Identify which cell holds the provided text, then report its [x, y] central coordinate. 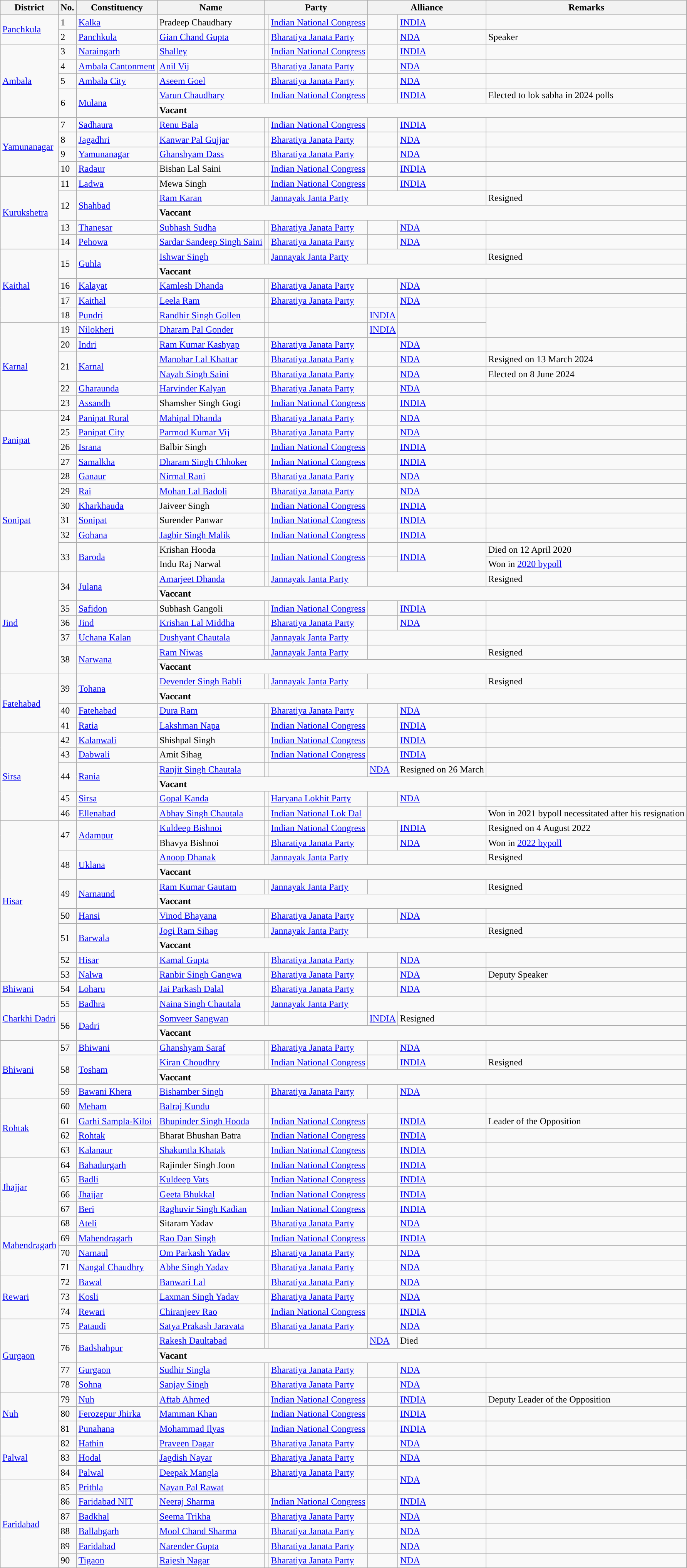
20 [67, 344]
Renu Bala [211, 125]
41 [67, 725]
Narender Gupta [211, 1546]
33 [67, 557]
Naraingarh [117, 52]
Kuldeep Vats [211, 1180]
52 [67, 960]
Shalley [211, 52]
Meham [117, 1106]
17 [67, 301]
Narwana [117, 660]
Israna [117, 447]
89 [67, 1546]
Garhi Sampla-Kiloi [117, 1121]
81 [67, 1429]
Praveen Dagar [211, 1443]
Prithla [117, 1487]
Adampur [117, 835]
Amarjeet Dhanda [211, 579]
Gopal Kanda [211, 799]
Krishan Lal Middha [211, 623]
Subhash Sudha [211, 227]
34 [67, 586]
Speaker [586, 37]
Kosli [117, 1297]
Shishpal Singh [211, 740]
Shakuntla Khatak [211, 1150]
Punahana [117, 1429]
36 [67, 623]
Dura Ram [211, 711]
Guhla [117, 264]
54 [67, 989]
Dadri [117, 1026]
Seema Trikha [211, 1516]
71 [67, 1267]
61 [67, 1121]
Nalwa [117, 975]
Ishwar Singh [211, 257]
Party [316, 8]
Varun Chaudhary [211, 95]
45 [67, 799]
Mulana [117, 103]
Badli [117, 1180]
Surender Panwar [211, 520]
Ambala [29, 81]
4 [67, 66]
Ateli [117, 1224]
Indri [117, 344]
6 [67, 103]
Ellenabad [117, 813]
Julana [117, 586]
Gian Chand Gupta [211, 37]
14 [67, 242]
5 [67, 81]
31 [67, 520]
73 [67, 1297]
Won in 2022 bypoll [586, 843]
42 [67, 740]
76 [67, 1348]
60 [67, 1106]
77 [67, 1370]
49 [67, 894]
75 [67, 1326]
Ladwa [117, 184]
Died [442, 1341]
50 [67, 916]
Dharam Singh Chhoker [211, 462]
57 [67, 1048]
9 [67, 154]
78 [67, 1385]
Amit Sihag [211, 755]
Kurukshetra [29, 213]
Gharaunda [117, 388]
Ranbir Singh Gangwa [211, 975]
Alliance [427, 8]
Leela Ram [211, 301]
Kamlesh Dhanda [211, 286]
Kalayat [117, 286]
63 [67, 1150]
59 [67, 1092]
11 [67, 184]
2 [67, 37]
Pradeep Chaudhary [211, 22]
18 [67, 315]
Bishamber Singh [211, 1092]
Vinod Bhayana [211, 916]
Sardar Sandeep Singh Saini [211, 242]
Loharu [117, 989]
Gohana [117, 535]
12 [67, 206]
Naina Singh Chautala [211, 1004]
District [29, 8]
Ferozepur Jhirka [117, 1414]
29 [67, 491]
Pehowa [117, 242]
Kalanwali [117, 740]
Pundri [117, 315]
Ambala Cantonment [117, 66]
Anil Vij [211, 66]
Safidon [117, 608]
Charkhi Dadri [29, 1018]
47 [67, 835]
83 [67, 1458]
Kanwar Pal Gujjar [211, 139]
Assandh [117, 403]
Sitaram Yadav [211, 1224]
Deepak Mangla [211, 1473]
Bawani Khera [117, 1092]
Devender Singh Babli [211, 682]
66 [67, 1194]
27 [67, 462]
56 [67, 1026]
Jaiveer Singh [211, 506]
Jagbir Singh Malik [211, 535]
Jogi Ram Sihag [211, 931]
65 [67, 1180]
Faridabad NIT [117, 1502]
Nirmal Rani [211, 476]
15 [67, 264]
Ganaur [117, 476]
Nangal Chaudhry [117, 1267]
58 [67, 1070]
Aseem Goel [211, 81]
87 [67, 1516]
Hansi [117, 916]
Aftab Ahmed [211, 1399]
Tigaon [117, 1560]
Ranjit Singh Chautala [211, 769]
Mamman Khan [211, 1414]
Rania [117, 777]
30 [67, 506]
Bahadurgarh [117, 1165]
Uklana [117, 864]
74 [67, 1311]
Kamal Gupta [211, 960]
Resigned on 4 August 2022 [586, 828]
Ratia [117, 725]
Indian National Lok Dal [318, 813]
1 [67, 22]
24 [67, 418]
Jai Parkash Dalal [211, 989]
Ram Kumar Gautam [211, 886]
32 [67, 535]
Ram Kumar Kashyap [211, 344]
Anoop Dhanak [211, 857]
Hathin [117, 1443]
26 [67, 447]
Randhir Singh Gollen [211, 315]
Kalka [117, 22]
Rai [117, 491]
Geeta Bhukkal [211, 1194]
22 [67, 388]
Rao Dan Singh [211, 1238]
Dushyant Chautala [211, 637]
Shamsher Singh Gogi [211, 403]
Krishan Hooda [211, 550]
Ballabgarh [117, 1531]
Barwala [117, 938]
Sudhir Singla [211, 1370]
69 [67, 1238]
Bawal [117, 1282]
Tohana [117, 689]
Om Parkash Yadav [211, 1253]
Rakesh Daultabad [211, 1341]
Pataudi [117, 1326]
Satya Prakash Jaravata [211, 1326]
Beri [117, 1209]
38 [67, 660]
43 [67, 755]
Sanjay Singh [211, 1385]
Tosham [117, 1070]
Mahipal Dhanda [211, 418]
Dabwali [117, 755]
64 [67, 1165]
53 [67, 975]
35 [67, 608]
Bhavya Bishnoi [211, 843]
88 [67, 1531]
44 [67, 777]
Ambala City [117, 81]
62 [67, 1136]
Jagadhri [117, 139]
Mohammad Ilyas [211, 1429]
Bharat Bhushan Batra [211, 1136]
Elected to lok sabha in 2024 polls [586, 95]
Sohna [117, 1385]
55 [67, 1004]
16 [67, 286]
19 [67, 330]
Name [211, 8]
Thanesar [117, 227]
Samalkha [117, 462]
70 [67, 1253]
Panipat Rural [117, 418]
Rajesh Nagar [211, 1560]
Narnaund [117, 894]
Chiranjeev Rao [211, 1311]
Bishan Lal Saini [211, 169]
Resigned on 13 March 2024 [586, 359]
Mool Chand Sharma [211, 1531]
Narnaul [117, 1253]
Laxman Singh Yadav [211, 1297]
Abhay Singh Chautala [211, 813]
82 [67, 1443]
21 [67, 366]
Ram Karan [211, 198]
85 [67, 1487]
40 [67, 711]
Resigned on 26 March [442, 769]
Constituency [117, 8]
Kalanaur [117, 1150]
Jagdish Nayar [211, 1458]
80 [67, 1414]
86 [67, 1502]
37 [67, 637]
Died on 12 April 2020 [586, 550]
48 [67, 864]
28 [67, 476]
Somveer Sangwan [211, 1018]
Panipat [29, 440]
84 [67, 1473]
Haryana Lokhit Party [318, 799]
46 [67, 813]
Subhash Gangoli [211, 608]
72 [67, 1282]
Hodal [117, 1458]
Kuldeep Bishnoi [211, 828]
Panipat City [117, 433]
13 [67, 227]
Raghuvir Singh Kadian [211, 1209]
Nilokheri [117, 330]
Badkhal [117, 1516]
Rajinder Singh Joon [211, 1165]
Baroda [117, 557]
Badhra [117, 1004]
68 [67, 1224]
No. [67, 8]
Banwari Lal [211, 1282]
Kiran Choudhry [211, 1062]
Neeraj Sharma [211, 1502]
Leader of the Opposition [586, 1121]
Nayan Pal Rawat [211, 1487]
Deputy Leader of the Opposition [586, 1399]
Mewa Singh [211, 184]
67 [67, 1209]
Dharam Pal Gonder [211, 330]
39 [67, 689]
Bhupinder Singh Hooda [211, 1121]
10 [67, 169]
7 [67, 125]
Indu Raj Narwal [211, 564]
Won in 2020 bypoll [586, 564]
Won in 2021 bypoll necessitated after his resignation [586, 813]
Ghanshyam Saraf [211, 1048]
Balbir Singh [211, 447]
51 [67, 938]
Radaur [117, 169]
79 [67, 1399]
Ghanshyam Dass [211, 154]
Mohan Lal Badoli [211, 491]
Parmod Kumar Vij [211, 433]
Badshahpur [117, 1348]
Shahbad [117, 206]
3 [67, 52]
Deputy Speaker [586, 975]
Harvinder Kalyan [211, 388]
Kharkhauda [117, 506]
Lakshman Napa [211, 725]
Nayab Singh Saini [211, 374]
Abhe Singh Yadav [211, 1267]
Ram Niwas [211, 652]
Elected on 8 June 2024 [586, 374]
25 [67, 433]
8 [67, 139]
Uchana Kalan [117, 637]
Sadhaura [117, 125]
Balraj Kundu [211, 1106]
23 [67, 403]
Remarks [586, 8]
90 [67, 1560]
Manohar Lal Khattar [211, 359]
